Locate the cell with the specified text and output its (X, Y) center coordinate. 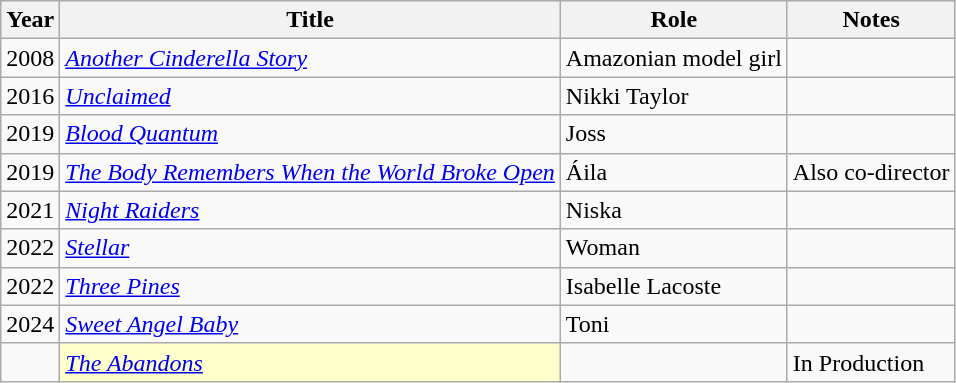
Unclaimed (310, 96)
2008 (30, 58)
In Production (871, 362)
Joss (674, 134)
Another Cinderella Story (310, 58)
Role (674, 20)
Night Raiders (310, 210)
2021 (30, 210)
Also co-director (871, 172)
Three Pines (310, 286)
Notes (871, 20)
The Body Remembers When the World Broke Open (310, 172)
The Abandons (310, 362)
Blood Quantum (310, 134)
Sweet Angel Baby (310, 324)
Year (30, 20)
Áila (674, 172)
Title (310, 20)
Nikki Taylor (674, 96)
Niska (674, 210)
2016 (30, 96)
Amazonian model girl (674, 58)
Isabelle Lacoste (674, 286)
Woman (674, 248)
Toni (674, 324)
2024 (30, 324)
Stellar (310, 248)
